Scan for the cell matching the given text and deliver its [X, Y] coordinate at center. 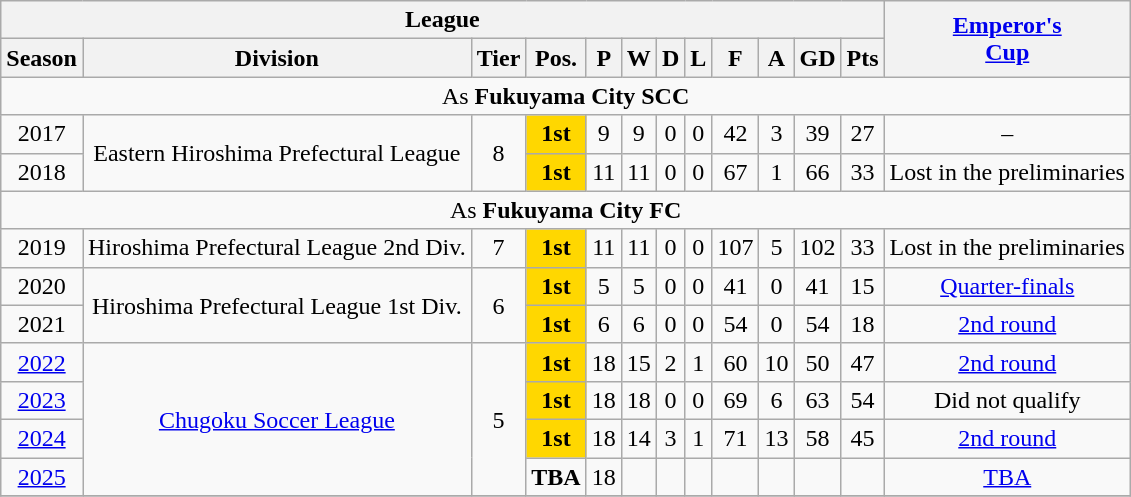
102 [818, 248]
27 [862, 134]
Tier [498, 58]
Pts [862, 58]
GD [818, 58]
2019 [42, 248]
2025 [42, 477]
Hiroshima Prefectural League 1st Div. [276, 305]
Did not qualify [1007, 400]
63 [818, 400]
2 [670, 362]
Chugoku Soccer League [276, 419]
2022 [42, 362]
67 [736, 172]
Quarter-finals [1007, 286]
2017 [42, 134]
Hiroshima Prefectural League 2nd Div. [276, 248]
W [638, 58]
– [1007, 134]
Division [276, 58]
2020 [42, 286]
7 [498, 248]
58 [818, 438]
A [776, 58]
66 [818, 172]
10 [776, 362]
42 [736, 134]
2023 [42, 400]
Season [42, 58]
L [698, 58]
Eastern Hiroshima Prefectural League [276, 153]
As Fukuyama City SCC [566, 96]
71 [736, 438]
P [604, 58]
13 [776, 438]
45 [862, 438]
Emperor'sCup [1007, 39]
2024 [42, 438]
2021 [42, 324]
League [442, 20]
D [670, 58]
107 [736, 248]
60 [736, 362]
69 [736, 400]
F [736, 58]
50 [818, 362]
14 [638, 438]
As Fukuyama City FC [566, 210]
47 [862, 362]
Pos. [556, 58]
8 [498, 153]
39 [818, 134]
2018 [42, 172]
